For the text-containing cell, return its midpoint in (X, Y) coordinate format. 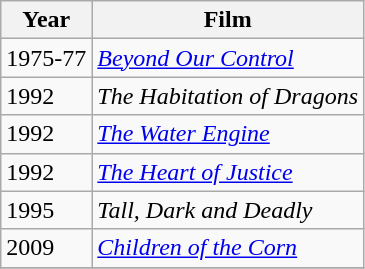
Beyond Our Control (228, 58)
The Water Engine (228, 134)
1995 (46, 210)
The Habitation of Dragons (228, 96)
Tall, Dark and Deadly (228, 210)
2009 (46, 248)
Children of the Corn (228, 248)
Year (46, 20)
Film (228, 20)
The Heart of Justice (228, 172)
1975-77 (46, 58)
